Locate the cell with the specified text and output its [x, y] center coordinate. 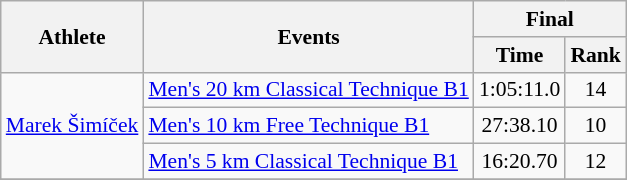
12 [596, 162]
Events [308, 36]
Athlete [72, 36]
10 [596, 126]
Final [550, 19]
Men's 5 km Classical Technique B1 [308, 162]
Time [520, 55]
Men's 10 km Free Technique B1 [308, 126]
Marek Šimíček [72, 126]
16:20.70 [520, 162]
Men's 20 km Classical Technique B1 [308, 90]
Rank [596, 55]
27:38.10 [520, 126]
14 [596, 90]
1:05:11.0 [520, 90]
